From the cell containing the given text, extract its center point as [x, y] coordinate. 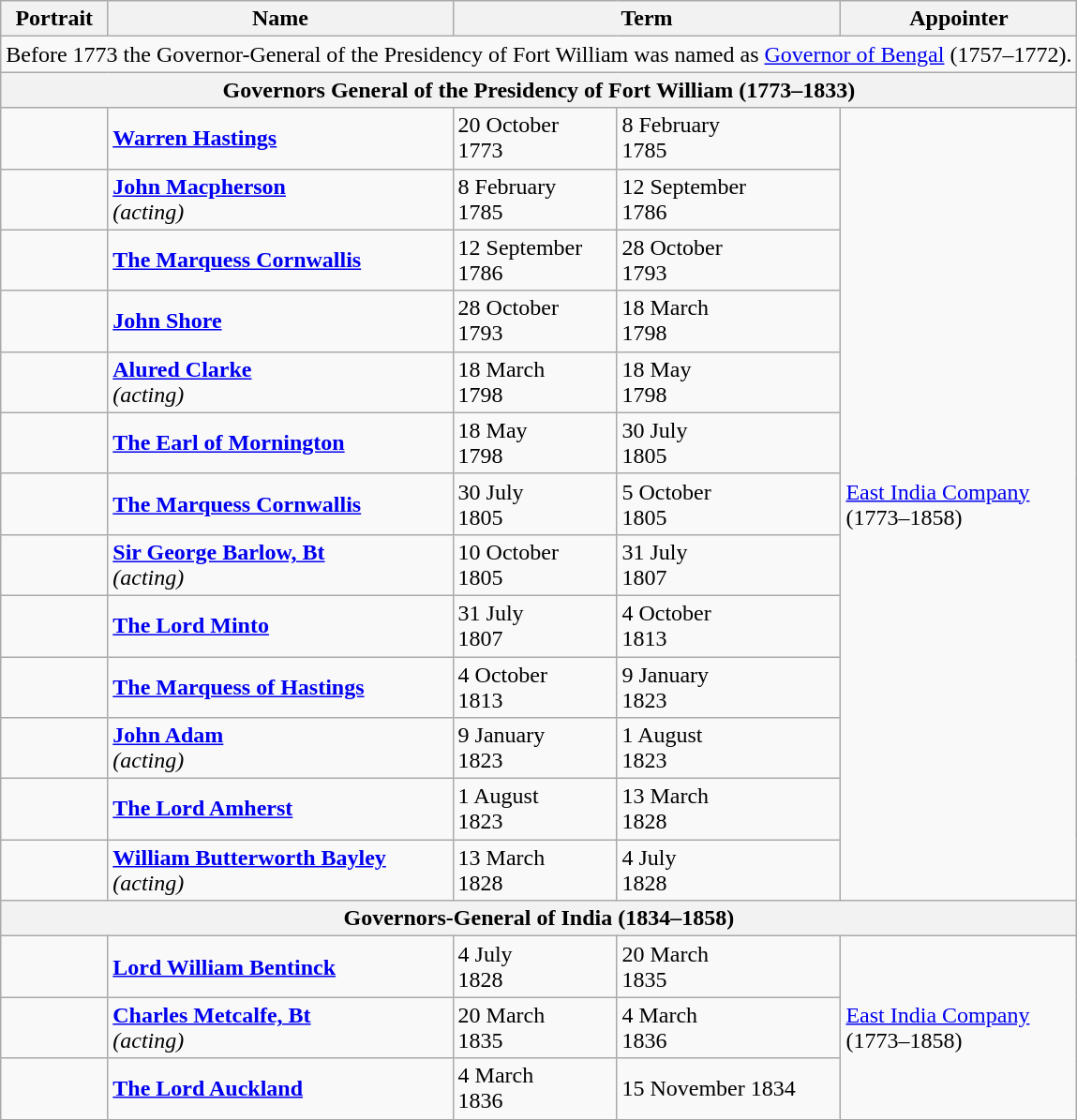
5 October1805 [729, 504]
John Adam(acting) [280, 748]
John Macpherson(acting) [280, 199]
Before 1773 the Governor-General of the Presidency of Fort William was named as Governor of Bengal (1757–1772). [539, 54]
Portrait [54, 19]
The Lord Auckland [280, 1089]
The Lord Minto [280, 626]
Name [280, 19]
Sir George Barlow, Bt(acting) [280, 564]
Term [647, 19]
15 November 1834 [729, 1089]
The Earl of Mornington [280, 442]
10 October1805 [534, 564]
Appointer [959, 19]
John Shore [280, 321]
The Marquess of Hastings [280, 686]
20 October1773 [534, 139]
Governors General of the Presidency of Fort William (1773–1833) [539, 90]
Charles Metcalfe, Bt(acting) [280, 1027]
Warren Hastings [280, 139]
Governors-General of India (1834–1858) [539, 918]
Lord William Bentinck [280, 967]
The Lord Amherst [280, 810]
William Butterworth Bayley(acting) [280, 870]
Alured Clarke(acting) [280, 382]
